Detect which cell encompasses the target text, then output its (X, Y) center coordinate. 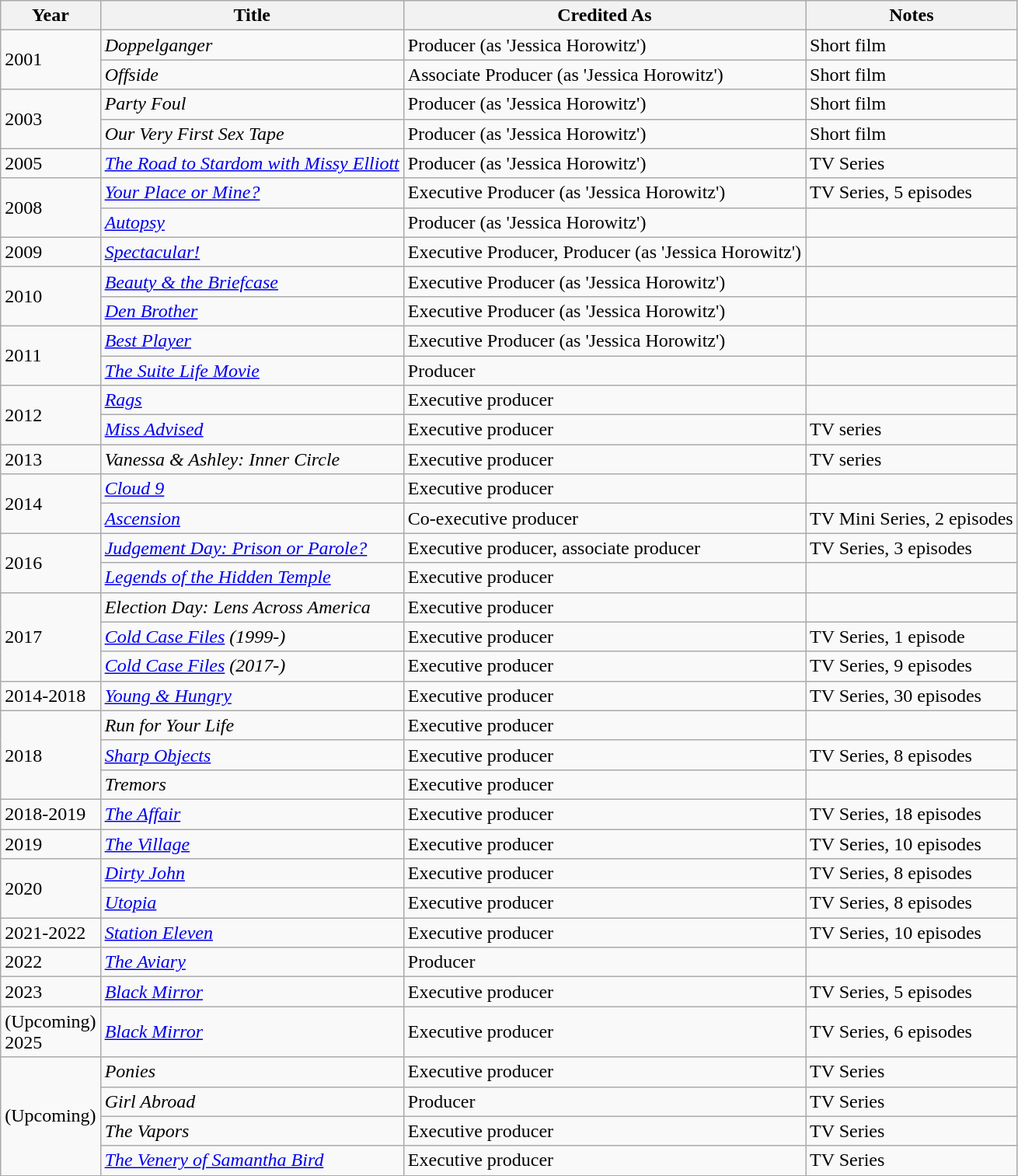
The Affair (252, 814)
2009 (51, 252)
Rags (252, 400)
Den Brother (252, 311)
Beauty & the Briefcase (252, 281)
2005 (51, 163)
Best Player (252, 340)
2020 (51, 888)
2016 (51, 563)
Miss Advised (252, 430)
Year (51, 16)
Autopsy (252, 222)
Young & Hungry (252, 696)
Our Very First Sex Tape (252, 134)
2018-2019 (51, 814)
Executive producer, associate producer (605, 548)
2008 (51, 208)
TV Series, 3 episodes (912, 548)
Ponies (252, 1072)
Co-executive producer (605, 518)
2023 (51, 992)
2003 (51, 119)
Title (252, 16)
TV Series, 18 episodes (912, 814)
Utopia (252, 903)
Your Place or Mine? (252, 193)
Election Day: Lens Across America (252, 607)
2014-2018 (51, 696)
Offside (252, 75)
The Road to Stardom with Missy Elliott (252, 163)
TV Series, 1 episode (912, 637)
Cold Case Files (2017-) (252, 666)
2001 (51, 60)
TV Mini Series, 2 episodes (912, 518)
2012 (51, 415)
2022 (51, 962)
Associate Producer (as 'Jessica Horowitz') (605, 75)
2011 (51, 355)
Run for Your Life (252, 725)
2013 (51, 459)
Spectacular! (252, 252)
Ascension (252, 518)
The Suite Life Movie (252, 371)
Vanessa & Ashley: Inner Circle (252, 459)
Girl Abroad (252, 1101)
TV Series, 9 episodes (912, 666)
Doppelganger (252, 45)
The Village (252, 843)
2019 (51, 843)
2018 (51, 755)
Credited As (605, 16)
Party Foul (252, 104)
Cold Case Files (1999-) (252, 637)
Tremors (252, 784)
Station Eleven (252, 933)
Notes (912, 16)
Executive Producer, Producer (as 'Jessica Horowitz') (605, 252)
(Upcoming) (51, 1116)
TV Series, 30 episodes (912, 696)
The Aviary (252, 962)
Sharp Objects (252, 755)
The Venery of Samantha Bird (252, 1160)
2010 (51, 296)
Legends of the Hidden Temple (252, 578)
TV Series, 6 episodes (912, 1032)
Cloud 9 (252, 489)
Dirty John (252, 874)
2014 (51, 504)
Judgement Day: Prison or Parole? (252, 548)
2017 (51, 637)
2021-2022 (51, 933)
The Vapors (252, 1131)
(Upcoming)2025 (51, 1032)
